Locate the cell with the specified text and output its (X, Y) center coordinate. 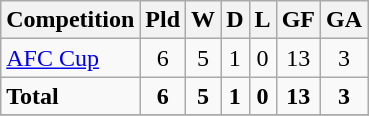
W (204, 20)
Competition (70, 20)
Pld (163, 20)
GA (344, 20)
D (235, 20)
AFC Cup (70, 58)
Total (70, 96)
GF (298, 20)
L (262, 20)
